Provide the (x, y) coordinate of the cell's center where the given text is located.  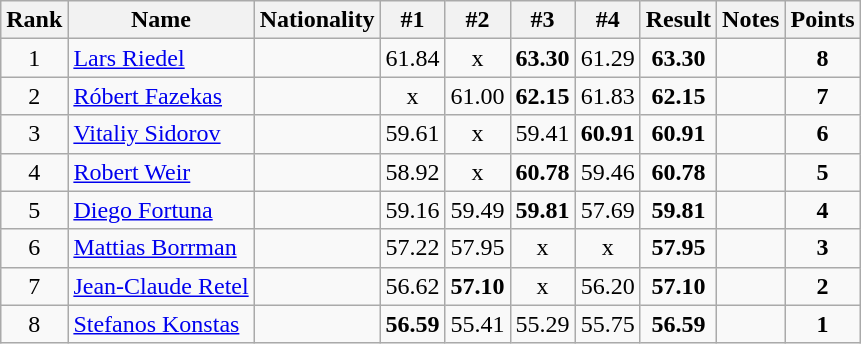
Notes (751, 20)
56.62 (412, 286)
Lars Riedel (161, 58)
Vitaliy Sidorov (161, 134)
Result (678, 20)
Name (161, 20)
55.29 (542, 324)
#1 (412, 20)
Mattias Borrman (161, 248)
59.46 (608, 172)
61.84 (412, 58)
#3 (542, 20)
61.00 (478, 96)
Nationality (317, 20)
Robert Weir (161, 172)
Stefanos Konstas (161, 324)
61.83 (608, 96)
Points (822, 20)
59.16 (412, 210)
57.22 (412, 248)
#4 (608, 20)
Diego Fortuna (161, 210)
Róbert Fazekas (161, 96)
55.75 (608, 324)
58.92 (412, 172)
59.41 (542, 134)
59.61 (412, 134)
Jean-Claude Retel (161, 286)
59.49 (478, 210)
61.29 (608, 58)
56.20 (608, 286)
#2 (478, 20)
55.41 (478, 324)
Rank (34, 20)
57.69 (608, 210)
